Output the (x, y) coordinate of the center of the cell containing the given text.  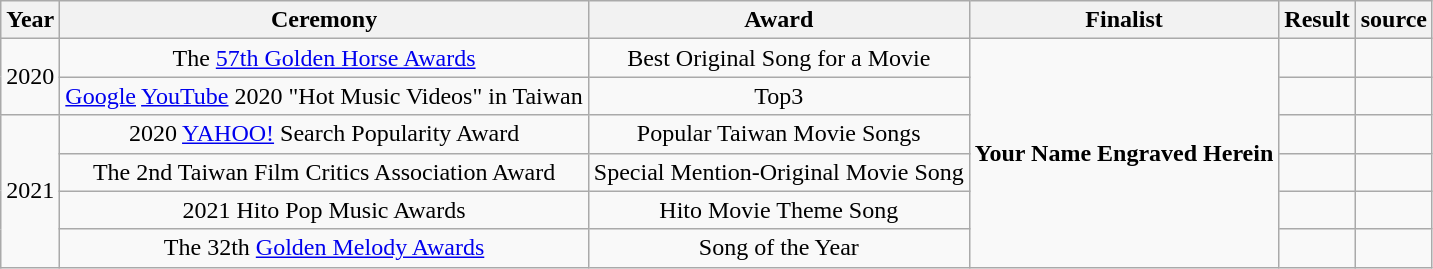
The 2nd Taiwan Film Critics Association Award (324, 172)
The 32th Golden Melody Awards (324, 248)
Song of the Year (778, 248)
2020 (30, 77)
The 57th Golden Horse Awards (324, 58)
Your Name Engraved Herein (1124, 153)
Finalist (1124, 20)
Award (778, 20)
Ceremony (324, 20)
Special Mention-Original Movie Song (778, 172)
2021 (30, 191)
Top3 (778, 96)
2021 Hito Pop Music Awards (324, 210)
Best Original Song for a Movie (778, 58)
Google YouTube 2020 "Hot Music Videos" in Taiwan (324, 96)
source (1394, 20)
Year (30, 20)
Hito Movie Theme Song (778, 210)
Result (1317, 20)
2020 YAHOO! Search Popularity Award (324, 134)
Popular Taiwan Movie Songs (778, 134)
